Capture the cell that displays the provided text and extract its [X, Y] central coordinate. 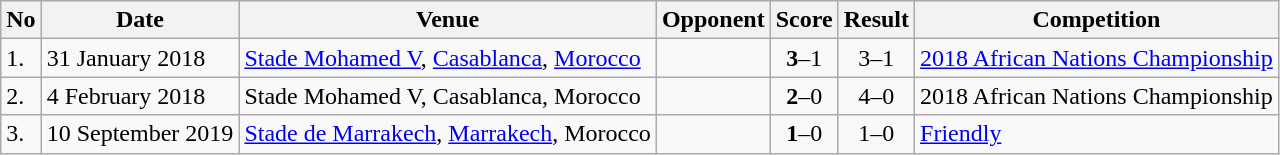
1. [21, 58]
Competition [1097, 20]
4 February 2018 [140, 96]
Date [140, 20]
No [21, 20]
Stade de Marrakech, Marrakech, Morocco [448, 134]
Venue [448, 20]
2–0 [804, 96]
2. [21, 96]
10 September 2019 [140, 134]
Result [876, 20]
4–0 [876, 96]
Friendly [1097, 134]
31 January 2018 [140, 58]
3. [21, 134]
Opponent [713, 20]
Score [804, 20]
